Provide the (X, Y) coordinate of the cell's center where the given text is located.  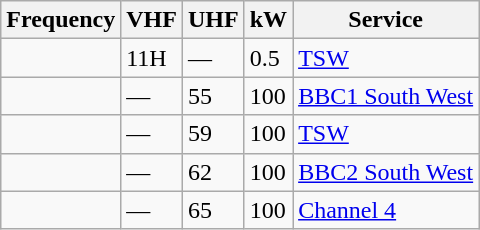
59 (213, 134)
BBC1 South West (386, 96)
BBC2 South West (386, 172)
Service (386, 20)
11H (152, 58)
Channel 4 (386, 210)
Frequency (61, 20)
VHF (152, 20)
0.5 (268, 58)
62 (213, 172)
UHF (213, 20)
kW (268, 20)
55 (213, 96)
65 (213, 210)
